Locate the cell with the specified text and output its (X, Y) center coordinate. 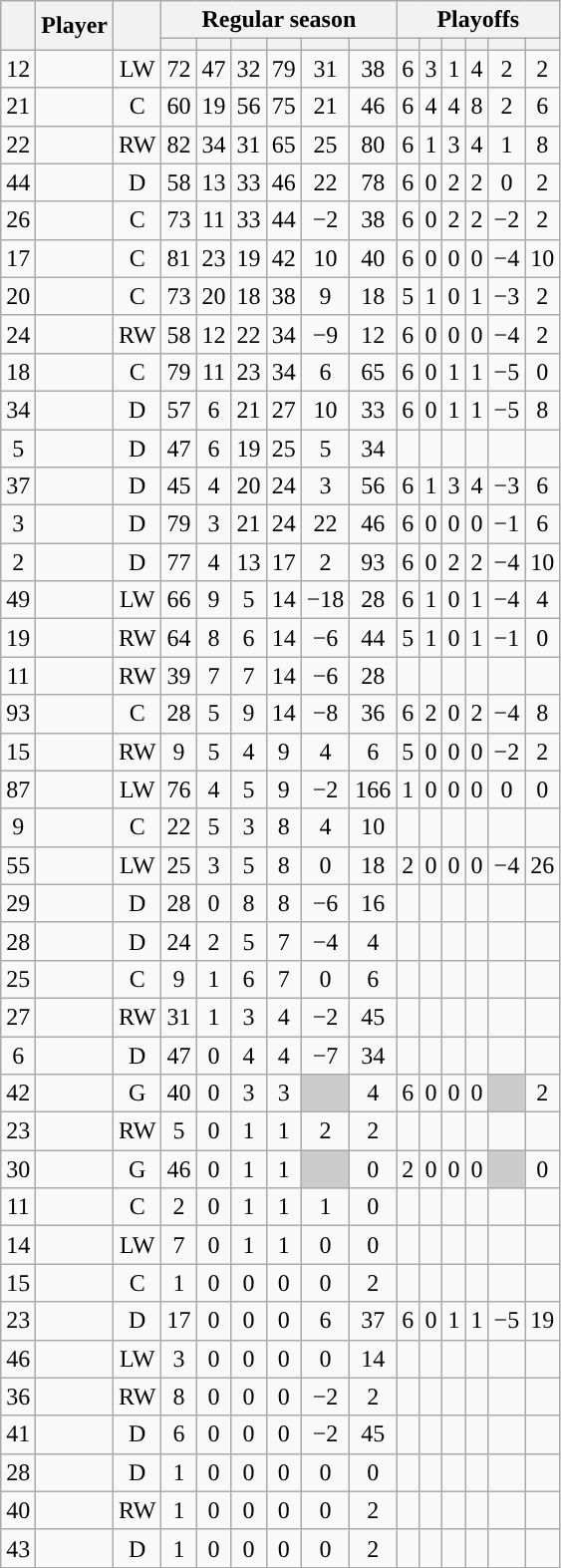
−8 (325, 714)
82 (179, 145)
39 (179, 676)
29 (18, 903)
30 (18, 1169)
32 (249, 69)
43 (18, 1548)
Regular season (279, 20)
66 (179, 600)
16 (373, 903)
−18 (325, 600)
64 (179, 638)
76 (179, 789)
41 (18, 1434)
75 (283, 107)
78 (373, 182)
−7 (325, 1056)
57 (179, 410)
55 (18, 865)
60 (179, 107)
Playoffs (478, 20)
77 (179, 562)
−9 (325, 334)
80 (373, 145)
81 (179, 258)
72 (179, 69)
166 (373, 789)
Player (75, 26)
87 (18, 789)
49 (18, 600)
